From the cell containing the given text, extract its center point as (X, Y) coordinate. 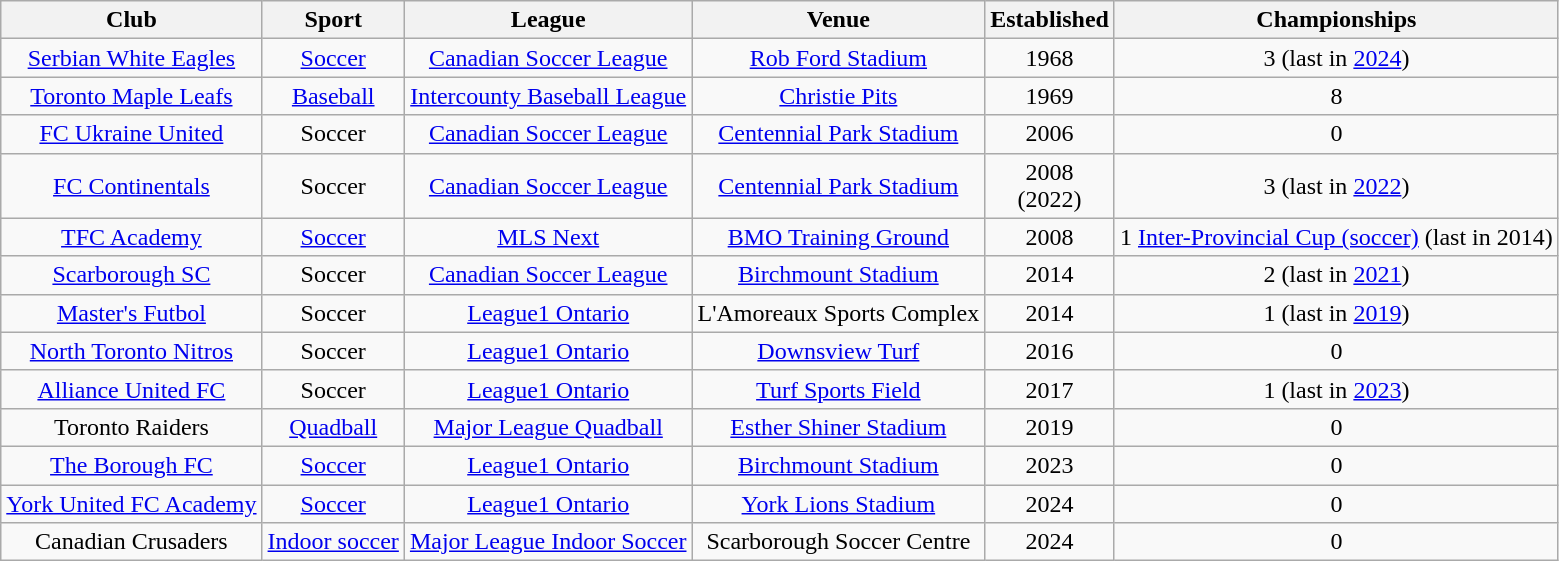
TFC Academy (132, 237)
1 (last in 2019) (1336, 313)
2008(2022) (1050, 186)
2023 (1050, 465)
Downsview Turf (838, 351)
League (548, 20)
1968 (1050, 58)
FC Ukraine United (132, 134)
2019 (1050, 427)
Club (132, 20)
North Toronto Nitros (132, 351)
8 (1336, 96)
Championships (1336, 20)
L'Amoreaux Sports Complex (838, 313)
MLS Next (548, 237)
York United FC Academy (132, 503)
1 Inter-Provincial Cup (soccer) (last in 2014) (1336, 237)
FC Continentals (132, 186)
Venue (838, 20)
Master's Futbol (132, 313)
3 (last in 2024) (1336, 58)
Canadian Crusaders (132, 542)
2017 (1050, 389)
Sport (333, 20)
The Borough FC (132, 465)
Indoor soccer (333, 542)
Major League Quadball (548, 427)
1969 (1050, 96)
Serbian White Eagles (132, 58)
BMO Training Ground (838, 237)
Esther Shiner Stadium (838, 427)
Established (1050, 20)
Rob Ford Stadium (838, 58)
2 (last in 2021) (1336, 275)
2006 (1050, 134)
2008 (1050, 237)
Toronto Maple Leafs (132, 96)
3 (last in 2022) (1336, 186)
Turf Sports Field (838, 389)
Scarborough SC (132, 275)
2016 (1050, 351)
Toronto Raiders (132, 427)
Quadball (333, 427)
York Lions Stadium (838, 503)
Alliance United FC (132, 389)
Scarborough Soccer Centre (838, 542)
1 (last in 2023) (1336, 389)
Christie Pits (838, 96)
Major League Indoor Soccer (548, 542)
Baseball (333, 96)
Intercounty Baseball League (548, 96)
